For the text-containing cell, return its midpoint in (x, y) coordinate format. 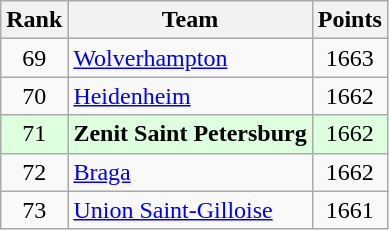
69 (34, 58)
73 (34, 210)
Points (350, 20)
Wolverhampton (190, 58)
71 (34, 134)
Team (190, 20)
72 (34, 172)
Heidenheim (190, 96)
1661 (350, 210)
Rank (34, 20)
70 (34, 96)
Zenit Saint Petersburg (190, 134)
Braga (190, 172)
1663 (350, 58)
Union Saint-Gilloise (190, 210)
